Capture the cell that displays the provided text and extract its (x, y) central coordinate. 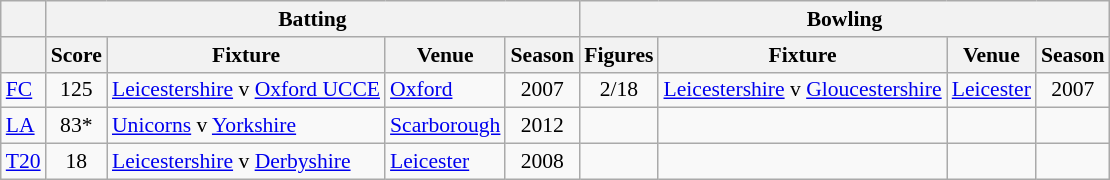
Leicestershire v Oxford UCCE (246, 90)
125 (76, 90)
Scarborough (445, 126)
18 (76, 162)
LA (24, 126)
Score (76, 55)
2008 (542, 162)
Figures (618, 55)
2012 (542, 126)
Leicestershire v Derbyshire (246, 162)
Leicestershire v Gloucestershire (802, 90)
Oxford (445, 90)
T20 (24, 162)
2/18 (618, 90)
83* (76, 126)
Batting (313, 19)
Bowling (844, 19)
FC (24, 90)
Unicorns v Yorkshire (246, 126)
